From the cell containing the given text, extract its center point as (x, y) coordinate. 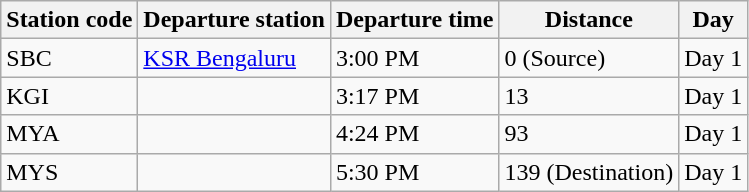
Distance (589, 20)
Day (714, 20)
0 (Source) (589, 58)
13 (589, 96)
Departure station (234, 20)
SBC (70, 58)
MYA (70, 134)
4:24 PM (414, 134)
3:00 PM (414, 58)
KGI (70, 96)
Departure time (414, 20)
Station code (70, 20)
5:30 PM (414, 172)
93 (589, 134)
MYS (70, 172)
139 (Destination) (589, 172)
KSR Bengaluru (234, 58)
3:17 PM (414, 96)
